Locate the cell with the specified text and output its [X, Y] center coordinate. 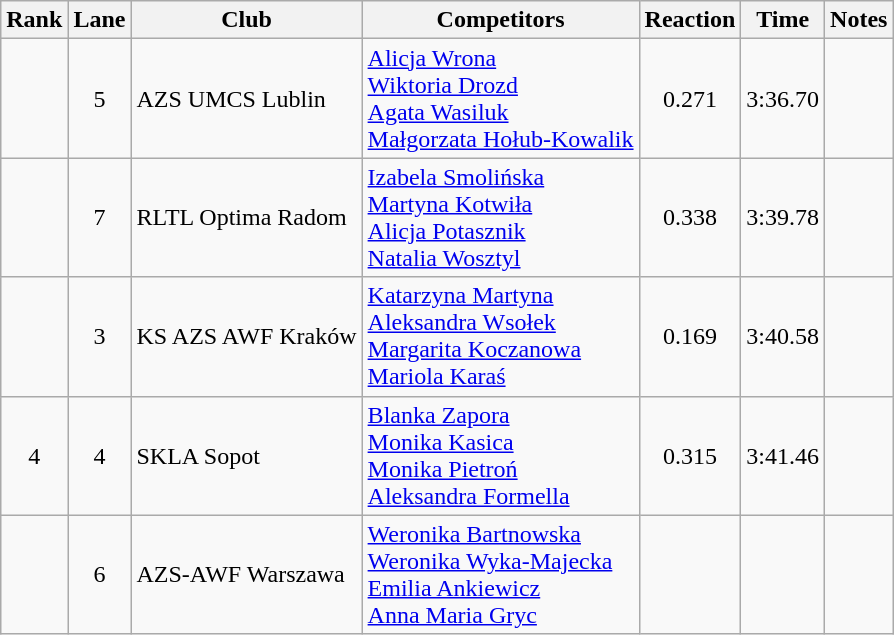
Izabela SmolińskaMartyna KotwiłaAlicja PotasznikNatalia Wosztyl [500, 218]
Lane [100, 20]
3:40.58 [783, 336]
KS AZS AWF Kraków [246, 336]
RLTL Optima Radom [246, 218]
AZS UMCS Lublin [246, 98]
Alicja WronaWiktoria DrozdAgata WasilukMałgorzata Hołub-Kowalik [500, 98]
Club [246, 20]
Blanka ZaporaMonika KasicaMonika PietrońAleksandra Formella [500, 456]
3:41.46 [783, 456]
AZS-AWF Warszawa [246, 574]
5 [100, 98]
Competitors [500, 20]
6 [100, 574]
0.315 [690, 456]
SKLA Sopot [246, 456]
3 [100, 336]
Time [783, 20]
7 [100, 218]
0.338 [690, 218]
Rank [34, 20]
0.271 [690, 98]
Weronika BartnowskaWeronika Wyka-MajeckaEmilia AnkiewiczAnna Maria Gryc [500, 574]
Notes [859, 20]
3:36.70 [783, 98]
3:39.78 [783, 218]
0.169 [690, 336]
Katarzyna MartynaAleksandra WsołekMargarita KoczanowaMariola Karaś [500, 336]
Reaction [690, 20]
